Determine the [X, Y] coordinate at the center of the cell enclosing the given text.  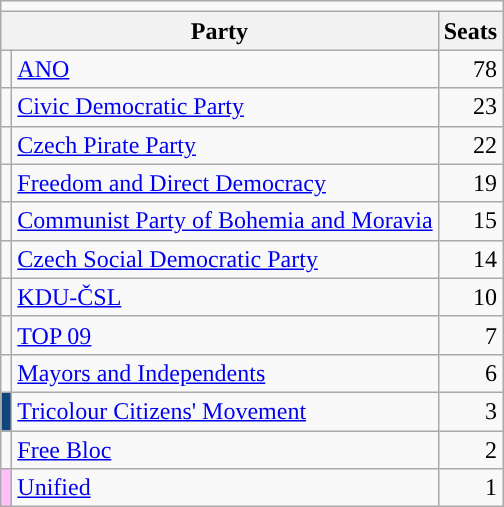
1 [470, 488]
ANO [225, 69]
KDU-ČSL [225, 297]
7 [470, 335]
Czech Pirate Party [225, 145]
Czech Social Democratic Party [225, 259]
78 [470, 69]
Seats [470, 31]
TOP 09 [225, 335]
14 [470, 259]
6 [470, 373]
22 [470, 145]
Tricolour Citizens' Movement [225, 411]
3 [470, 411]
Party [220, 31]
Free Bloc [225, 449]
Civic Democratic Party [225, 107]
Mayors and Independents [225, 373]
Unified [225, 488]
Freedom and Direct Democracy [225, 183]
10 [470, 297]
Communist Party of Bohemia and Moravia [225, 221]
15 [470, 221]
2 [470, 449]
19 [470, 183]
23 [470, 107]
